Determine the (X, Y) coordinate at the center of the cell enclosing the given text.  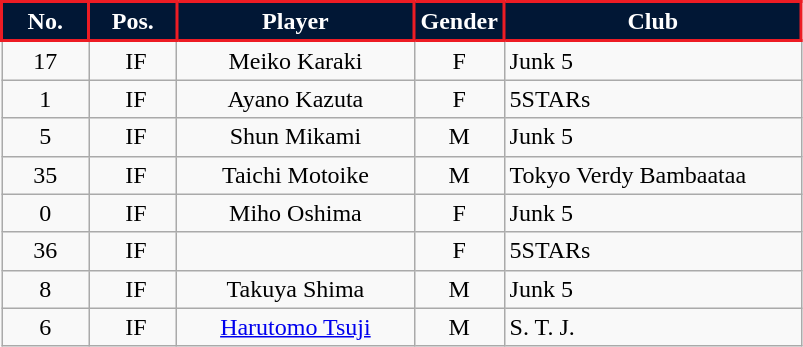
35 (46, 175)
5 (46, 137)
Harutomo Tsuji (296, 327)
1 (46, 99)
0 (46, 213)
Pos. (133, 22)
6 (46, 327)
17 (46, 60)
S. T. J. (653, 327)
Takuya Shima (296, 289)
Miho Oshima (296, 213)
Shun Mikami (296, 137)
Club (653, 22)
Gender (459, 22)
8 (46, 289)
No. (46, 22)
Player (296, 22)
36 (46, 251)
Tokyo Verdy Bambaataa (653, 175)
Taichi Motoike (296, 175)
Ayano Kazuta (296, 99)
Meiko Karaki (296, 60)
